From the cell containing the given text, extract its center point as [x, y] coordinate. 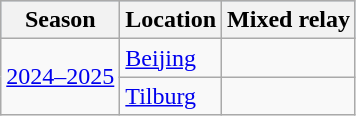
Season [60, 20]
2024–2025 [60, 77]
Beijing [171, 58]
Tilburg [171, 96]
Mixed relay [289, 20]
Location [171, 20]
